Return the [X, Y] coordinate for the center point of the cell that contains the specified text.  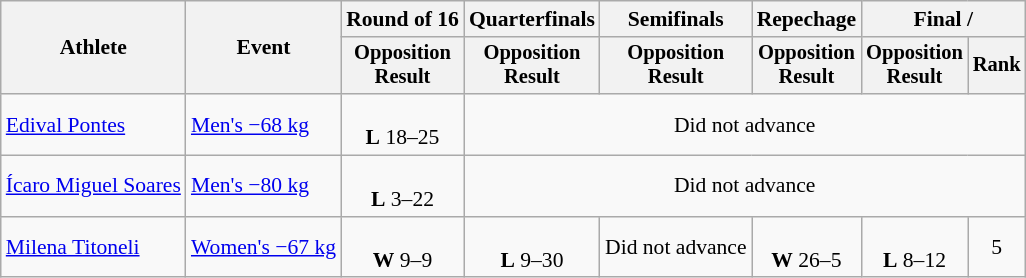
Repechage [807, 19]
W 9–9 [402, 248]
L 9–30 [532, 248]
Rank [997, 66]
L 8–12 [914, 248]
Athlete [94, 48]
Semifinals [676, 19]
L 18–25 [402, 124]
Milena Titoneli [94, 248]
Men's −80 kg [264, 186]
Round of 16 [402, 19]
Final / [943, 19]
Edival Pontes [94, 124]
L 3–22 [402, 186]
Women's −67 kg [264, 248]
Men's −68 kg [264, 124]
Quarterfinals [532, 19]
W 26–5 [807, 248]
Ícaro Miguel Soares [94, 186]
5 [997, 248]
Event [264, 48]
